From the cell containing the given text, extract its center point as [X, Y] coordinate. 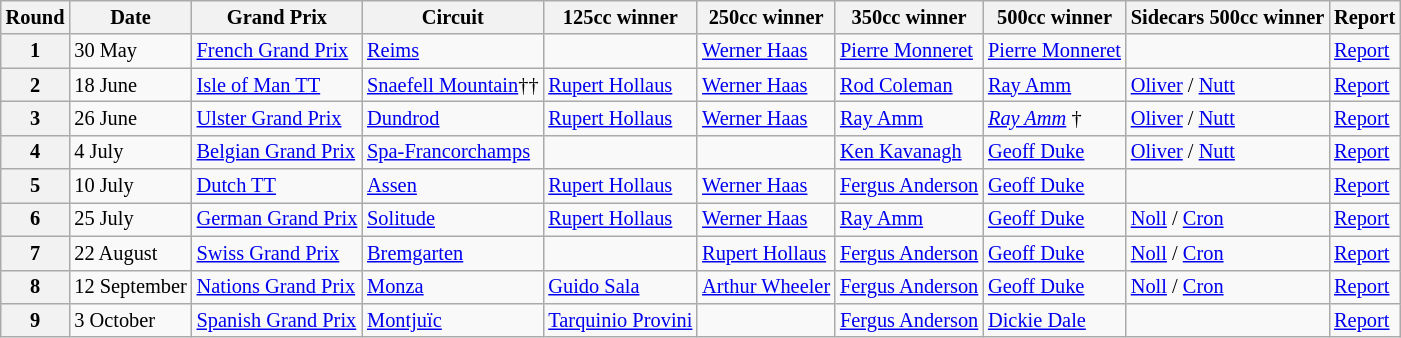
4 [36, 152]
Snaefell Mountain†† [452, 85]
Ulster Grand Prix [277, 118]
Circuit [452, 17]
25 July [130, 219]
Belgian Grand Prix [277, 152]
French Grand Prix [277, 51]
6 [36, 219]
Bremgarten [452, 253]
18 June [130, 85]
12 September [130, 287]
2 [36, 85]
Dickie Dale [1054, 320]
Solitude [452, 219]
Arthur Wheeler [766, 287]
26 June [130, 118]
Date [130, 17]
Nations Grand Prix [277, 287]
Monza [452, 287]
5 [36, 186]
Ken Kavanagh [909, 152]
Dutch TT [277, 186]
Assen [452, 186]
3 [36, 118]
Tarquinio Provini [620, 320]
Guido Sala [620, 287]
Round [36, 17]
Sidecars 500cc winner [1228, 17]
30 May [130, 51]
Reims [452, 51]
Montjuïc [452, 320]
1 [36, 51]
350cc winner [909, 17]
German Grand Prix [277, 219]
4 July [130, 152]
Isle of Man TT [277, 85]
Swiss Grand Prix [277, 253]
7 [36, 253]
500cc winner [1054, 17]
Spanish Grand Prix [277, 320]
Rod Coleman [909, 85]
3 October [130, 320]
Dundrod [452, 118]
125cc winner [620, 17]
8 [36, 287]
Grand Prix [277, 17]
9 [36, 320]
22 August [130, 253]
Ray Amm † [1054, 118]
250cc winner [766, 17]
Spa-Francorchamps [452, 152]
10 July [130, 186]
